Identify which cell holds the provided text, then report its (x, y) central coordinate. 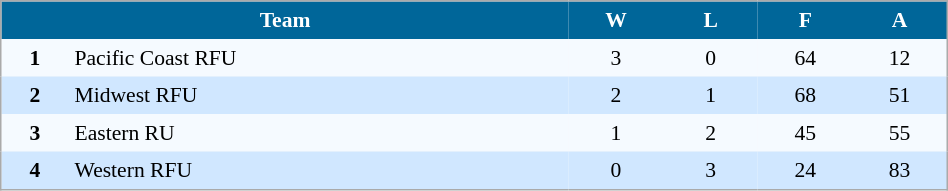
83 (900, 171)
45 (806, 133)
Pacific Coast RFU (318, 58)
Eastern RU (318, 133)
W (616, 20)
68 (806, 95)
24 (806, 171)
Midwest RFU (318, 95)
55 (900, 133)
L (710, 20)
Western RFU (318, 171)
51 (900, 95)
Team (285, 20)
F (806, 20)
A (900, 20)
64 (806, 58)
12 (900, 58)
4 (35, 171)
